Identify which cell holds the provided text, then report its (X, Y) central coordinate. 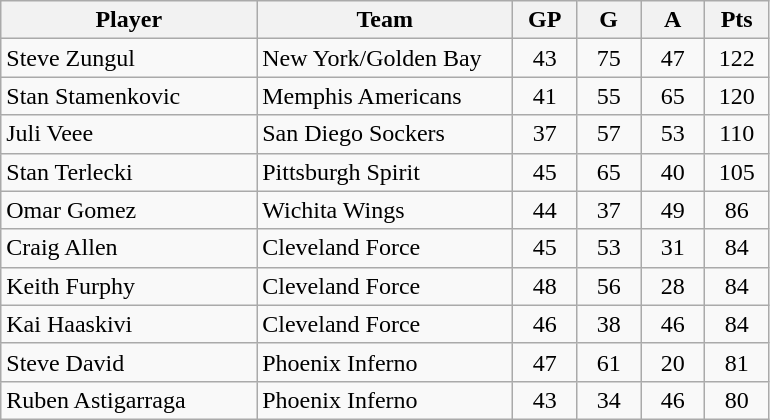
105 (737, 172)
75 (609, 58)
48 (545, 286)
40 (673, 172)
44 (545, 210)
38 (609, 324)
Juli Veee (129, 134)
80 (737, 400)
Pittsburgh Spirit (385, 172)
49 (673, 210)
Craig Allen (129, 248)
Pts (737, 20)
41 (545, 96)
Steve Zungul (129, 58)
Omar Gomez (129, 210)
Keith Furphy (129, 286)
31 (673, 248)
Player (129, 20)
San Diego Sockers (385, 134)
20 (673, 362)
81 (737, 362)
G (609, 20)
122 (737, 58)
86 (737, 210)
56 (609, 286)
Wichita Wings (385, 210)
55 (609, 96)
A (673, 20)
New York/Golden Bay (385, 58)
Kai Haaskivi (129, 324)
Memphis Americans (385, 96)
GP (545, 20)
120 (737, 96)
Stan Terlecki (129, 172)
Stan Stamenkovic (129, 96)
Steve David (129, 362)
34 (609, 400)
Team (385, 20)
57 (609, 134)
110 (737, 134)
28 (673, 286)
61 (609, 362)
Ruben Astigarraga (129, 400)
